Detect which cell encompasses the target text, then output its (x, y) center coordinate. 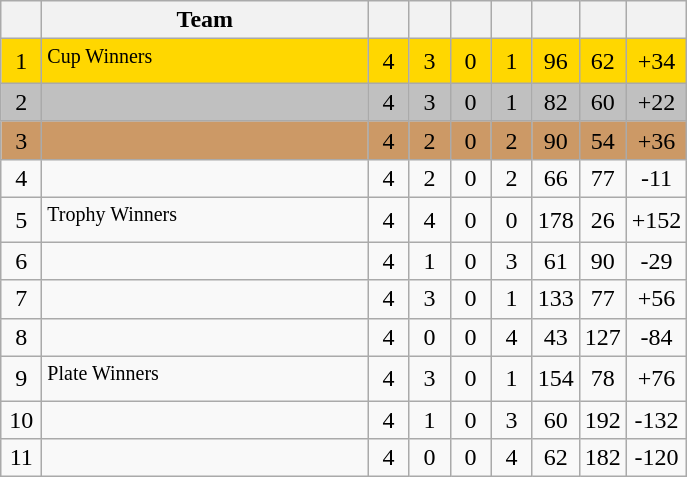
182 (602, 458)
192 (602, 420)
+76 (656, 378)
-84 (656, 337)
Plate Winners (205, 378)
96 (556, 62)
61 (556, 261)
11 (22, 458)
43 (556, 337)
-11 (656, 178)
+152 (656, 220)
5 (22, 220)
10 (22, 420)
66 (556, 178)
-120 (656, 458)
+56 (656, 299)
Trophy Winners (205, 220)
6 (22, 261)
54 (602, 140)
+36 (656, 140)
9 (22, 378)
26 (602, 220)
178 (556, 220)
-132 (656, 420)
82 (556, 102)
154 (556, 378)
7 (22, 299)
127 (602, 337)
Team (205, 20)
-29 (656, 261)
78 (602, 378)
+34 (656, 62)
Cup Winners (205, 62)
133 (556, 299)
+22 (656, 102)
8 (22, 337)
